Scan for the cell matching the given text and deliver its [x, y] coordinate at center. 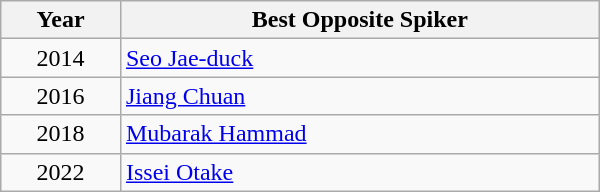
Mubarak Hammad [360, 134]
2022 [61, 172]
Best Opposite Spiker [360, 20]
2018 [61, 134]
Seo Jae-duck [360, 58]
2014 [61, 58]
Year [61, 20]
Issei Otake [360, 172]
Jiang Chuan [360, 96]
2016 [61, 96]
